Locate the cell with the specified text and output its [x, y] center coordinate. 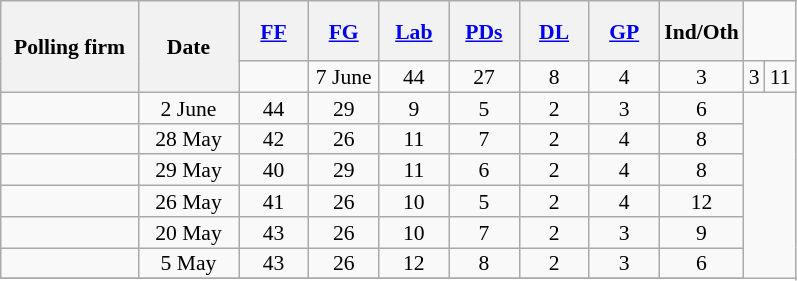
PDs [484, 31]
20 May [188, 232]
28 May [188, 138]
DL [554, 31]
5 May [188, 264]
41 [273, 202]
GP [624, 31]
Date [188, 46]
FF [273, 31]
27 [484, 76]
7 June [344, 76]
FG [344, 31]
Ind/Oth [702, 31]
Lab [414, 31]
40 [273, 170]
42 [273, 138]
29 May [188, 170]
2 June [188, 108]
Polling firm [70, 46]
26 May [188, 202]
